Capture the cell that displays the provided text and extract its [x, y] central coordinate. 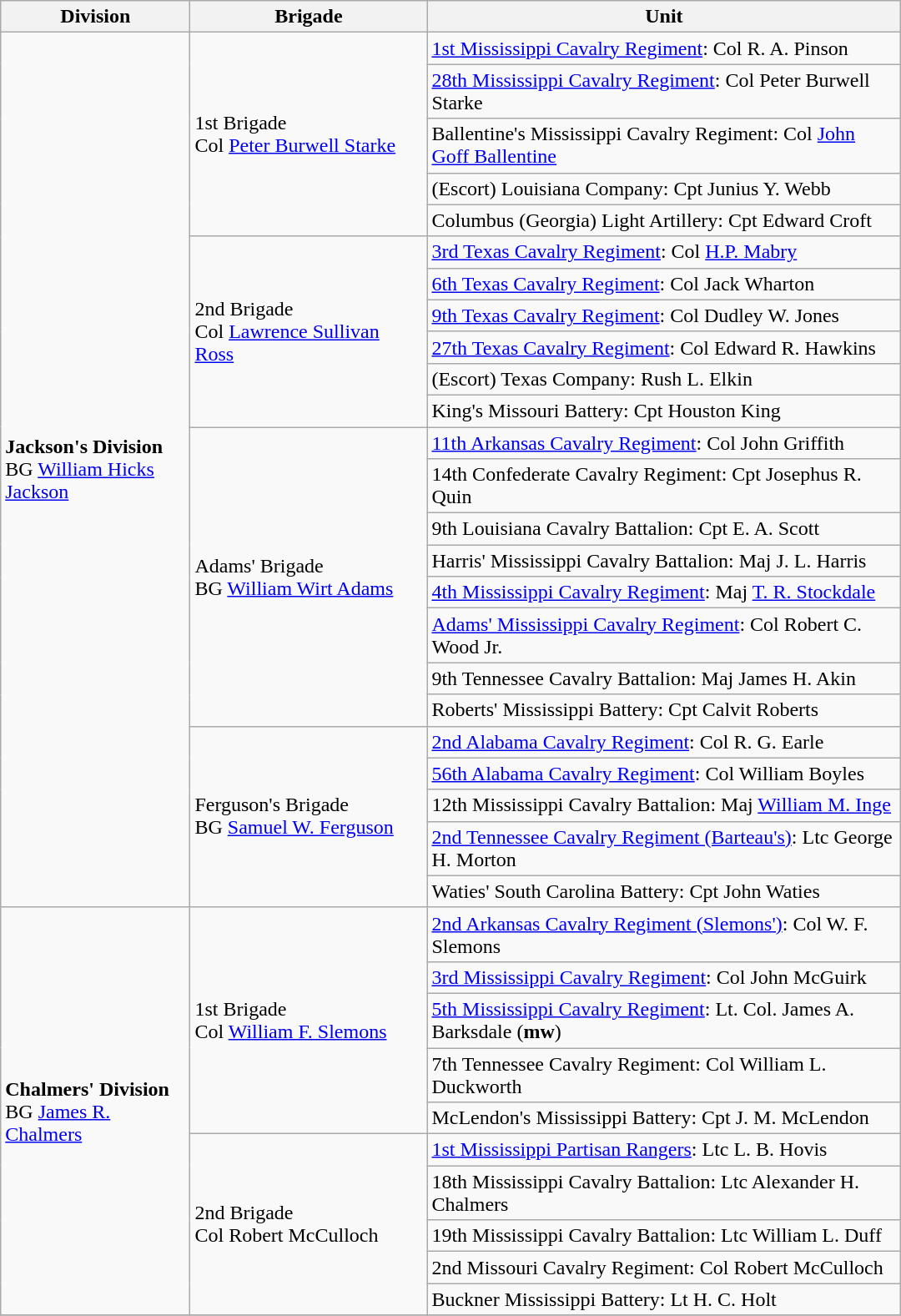
1st Mississippi Cavalry Regiment: Col R. A. Pinson [664, 48]
2nd Alabama Cavalry Regiment: Col R. G. Earle [664, 742]
3rd Texas Cavalry Regiment: Col H.P. Mabry [664, 252]
Waties' South Carolina Battery: Cpt John Waties [664, 891]
12th Mississippi Cavalry Battalion: Maj William M. Inge [664, 805]
27th Texas Cavalry Regiment: Col Edward R. Hawkins [664, 347]
Adams' Mississippi Cavalry Regiment: Col Robert C. Wood Jr. [664, 636]
Unit [664, 17]
4th Mississippi Cavalry Regiment: Maj T. R. Stockdale [664, 592]
56th Alabama Cavalry Regiment: Col William Boyles [664, 774]
11th Arkansas Cavalry Regiment: Col John Griffith [664, 443]
McLendon's Mississippi Battery: Cpt J. M. McLendon [664, 1118]
18th Mississippi Cavalry Battalion: Ltc Alexander H. Chalmers [664, 1193]
Ballentine's Mississippi Cavalry Regiment: Col John Goff Ballentine [664, 145]
Columbus (Georgia) Light Artillery: Cpt Edward Croft [664, 220]
Division [95, 17]
(Escort) Louisiana Company: Cpt Junius Y. Webb [664, 189]
3rd Mississippi Cavalry Regiment: Col John McGuirk [664, 977]
Brigade [309, 17]
2nd Missouri Cavalry Regiment: Col Robert McCulloch [664, 1268]
Roberts' Mississippi Battery: Cpt Calvit Roberts [664, 710]
6th Texas Cavalry Regiment: Col Jack Wharton [664, 284]
19th Mississippi Cavalry Battalion: Ltc William L. Duff [664, 1236]
Buckner Mississippi Battery: Lt H. C. Holt [664, 1299]
7th Tennessee Cavalry Regiment: Col William L. Duckworth [664, 1075]
14th Confederate Cavalry Regiment: Cpt Josephus R. Quin [664, 486]
Ferguson's BrigadeBG Samuel W. Ferguson [309, 816]
28th Mississippi Cavalry Regiment: Col Peter Burwell Starke [664, 92]
King's Missouri Battery: Cpt Houston King [664, 411]
9th Texas Cavalry Regiment: Col Dudley W. Jones [664, 315]
2nd BrigadeCol Lawrence Sullivan Ross [309, 331]
Jackson's DivisionBG William Hicks Jackson [95, 470]
2nd Arkansas Cavalry Regiment (Slemons'): Col W. F. Slemons [664, 935]
(Escort) Texas Company: Rush L. Elkin [664, 379]
2nd Tennessee Cavalry Regiment (Barteau's): Ltc George H. Morton [664, 848]
9th Louisiana Cavalry Battalion: Cpt E. A. Scott [664, 529]
5th Mississippi Cavalry Regiment: Lt. Col. James A. Barksdale (mw) [664, 1020]
1st Mississippi Partisan Rangers: Ltc L. B. Hovis [664, 1150]
Chalmers' DivisionBG James R. Chalmers [95, 1112]
Adams' BrigadeBG William Wirt Adams [309, 577]
2nd BrigadeCol Robert McCulloch [309, 1225]
1st BrigadeCol Peter Burwell Starke [309, 134]
1st BrigadeCol William F. Slemons [309, 1020]
9th Tennessee Cavalry Battalion: Maj James H. Akin [664, 678]
Harris' Mississippi Cavalry Battalion: Maj J. L. Harris [664, 561]
